Output the (X, Y) coordinate of the center of the cell containing the given text.  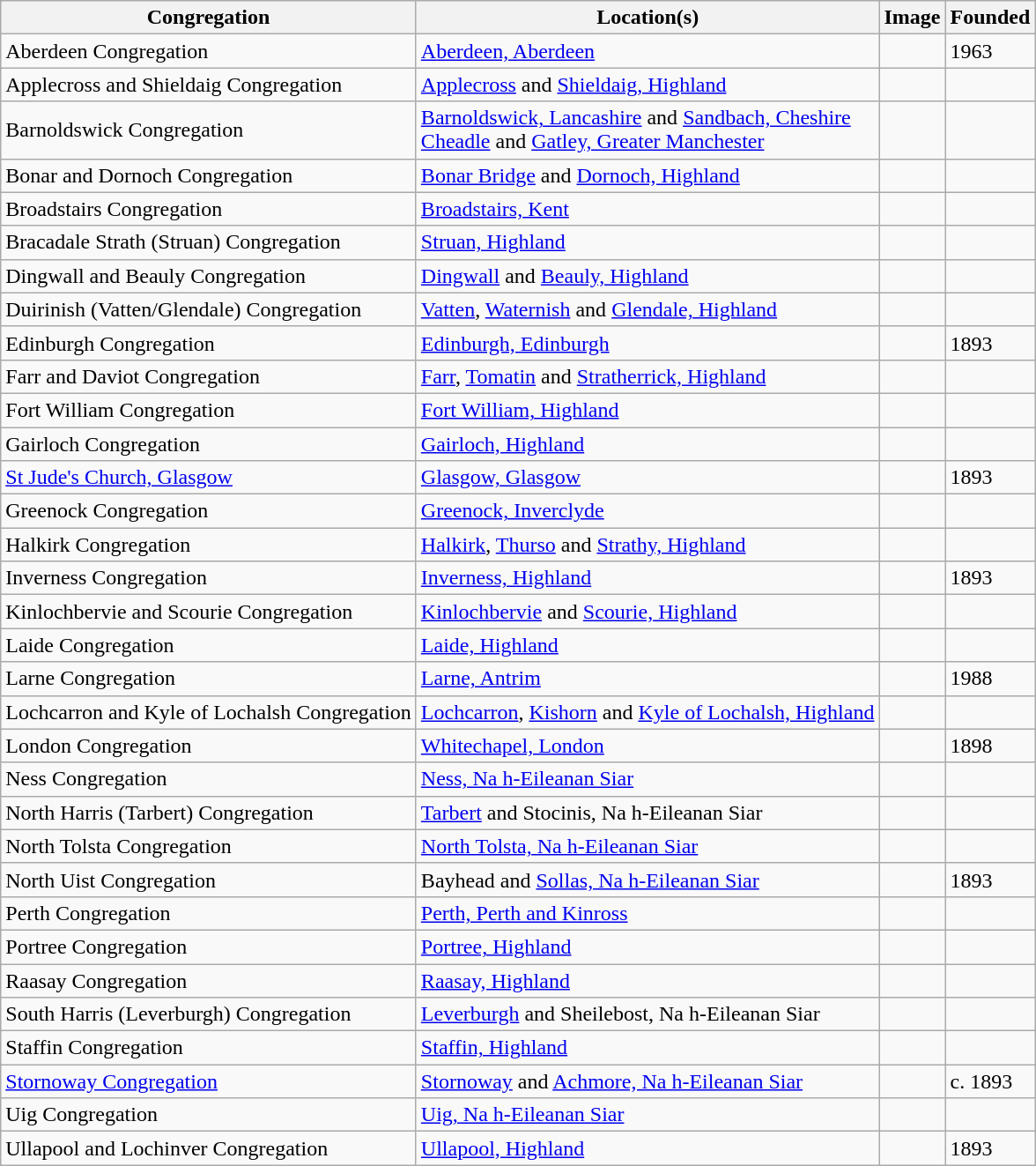
Bonar Bridge and Dornoch, Highland (647, 175)
c. 1893 (990, 1081)
Applecross and Shieldaig, Highland (647, 85)
Glasgow, Glasgow (647, 478)
Larne, Antrim (647, 679)
Location(s) (647, 18)
Inverness Congregation (209, 578)
Dingwall and Beauly Congregation (209, 276)
Stornoway and Achmore, Na h-Eileanan Siar (647, 1081)
Perth Congregation (209, 913)
Raasay, Highland (647, 981)
Fort William Congregation (209, 410)
Tarbert and Stocinis, Na h-Eileanan Siar (647, 813)
Larne Congregation (209, 679)
Duirinish (Vatten/Glendale) Congregation (209, 309)
Laide, Highland (647, 645)
Farr, Tomatin and Stratherrick, Highland (647, 376)
Barnoldswick, Lancashire and Sandbach, CheshireCheadle and Gatley, Greater Manchester (647, 130)
Halkirk, Thurso and Strathy, Highland (647, 545)
North Tolsta Congregation (209, 846)
North Tolsta, Na h-Eileanan Siar (647, 846)
Bracadale Strath (Struan) Congregation (209, 242)
Portree, Highland (647, 947)
Uig, Na h-Eileanan Siar (647, 1115)
Halkirk Congregation (209, 545)
Gairloch, Highland (647, 443)
Vatten, Waternish and Glendale, Highland (647, 309)
Lochcarron, Kishorn and Kyle of Lochalsh, Highland (647, 712)
Lochcarron and Kyle of Lochalsh Congregation (209, 712)
Ullapool and Lochinver Congregation (209, 1148)
Aberdeen, Aberdeen (647, 51)
1963 (990, 51)
Greenock, Inverclyde (647, 511)
Dingwall and Beauly, Highland (647, 276)
Inverness, Highland (647, 578)
Whitechapel, London (647, 746)
Applecross and Shieldaig Congregation (209, 85)
Gairloch Congregation (209, 443)
Portree Congregation (209, 947)
Ullapool, Highland (647, 1148)
Perth, Perth and Kinross (647, 913)
Edinburgh, Edinburgh (647, 343)
Kinlochbervie and Scourie, Highland (647, 612)
Leverburgh and Sheilebost, Na h-Eileanan Siar (647, 1014)
Bayhead and Sollas, Na h-Eileanan Siar (647, 880)
Struan, Highland (647, 242)
Raasay Congregation (209, 981)
St Jude's Church, Glasgow (209, 478)
Kinlochbervie and Scourie Congregation (209, 612)
Bonar and Dornoch Congregation (209, 175)
Barnoldswick Congregation (209, 130)
Ness Congregation (209, 779)
Uig Congregation (209, 1115)
Laide Congregation (209, 645)
Aberdeen Congregation (209, 51)
North Uist Congregation (209, 880)
Stornoway Congregation (209, 1081)
Fort William, Highland (647, 410)
Ness, Na h-Eileanan Siar (647, 779)
Edinburgh Congregation (209, 343)
Image (913, 18)
Broadstairs, Kent (647, 209)
Broadstairs Congregation (209, 209)
South Harris (Leverburgh) Congregation (209, 1014)
Staffin, Highland (647, 1048)
Congregation (209, 18)
London Congregation (209, 746)
Staffin Congregation (209, 1048)
North Harris (Tarbert) Congregation (209, 813)
Greenock Congregation (209, 511)
1988 (990, 679)
Farr and Daviot Congregation (209, 376)
1898 (990, 746)
Founded (990, 18)
